Return (x, y) of the center of cell containing provided text 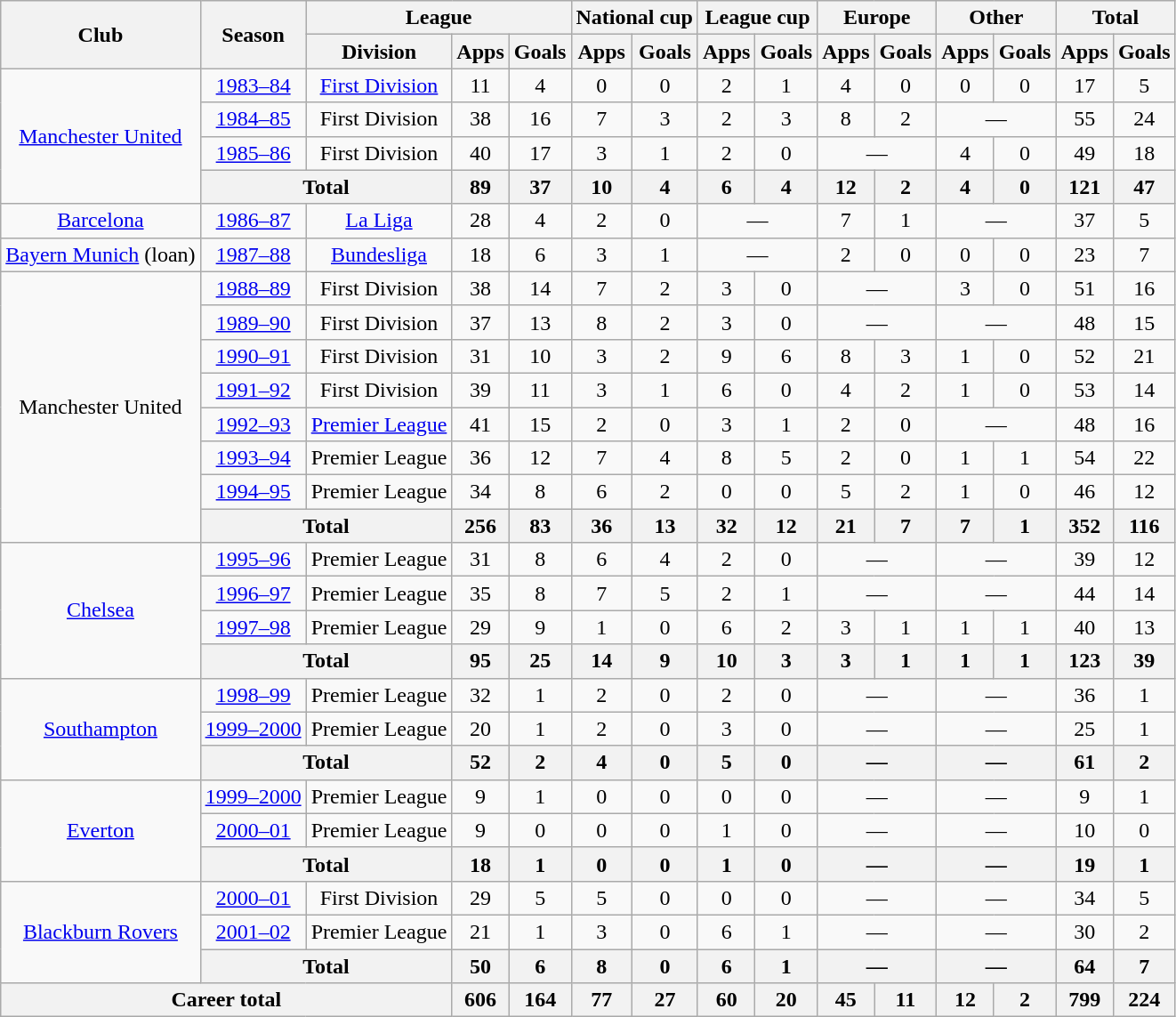
Career total (226, 1000)
35 (480, 593)
24 (1144, 119)
League cup (757, 18)
1998–99 (253, 695)
1997–98 (253, 627)
Other (996, 18)
1995–96 (253, 560)
51 (1084, 288)
Chelsea (101, 610)
352 (1084, 526)
Bayern Munich (loan) (101, 254)
64 (1084, 965)
League (439, 18)
77 (601, 1000)
224 (1144, 1000)
53 (1084, 390)
44 (1084, 593)
La Liga (379, 221)
49 (1084, 153)
27 (665, 1000)
47 (1144, 187)
19 (1084, 864)
1989–90 (253, 322)
121 (1084, 187)
606 (480, 1000)
55 (1084, 119)
1996–97 (253, 593)
256 (480, 526)
89 (480, 187)
45 (846, 1000)
61 (1084, 763)
1990–91 (253, 356)
1984–85 (253, 119)
60 (726, 1000)
1991–92 (253, 390)
Season (253, 35)
1986–87 (253, 221)
1987–88 (253, 254)
2001–02 (253, 932)
83 (540, 526)
Barcelona (101, 221)
50 (480, 965)
Blackburn Rovers (101, 932)
1992–93 (253, 424)
Europe (877, 18)
46 (1084, 492)
1988–89 (253, 288)
41 (480, 424)
123 (1084, 661)
799 (1084, 1000)
Everton (101, 830)
95 (480, 661)
54 (1084, 458)
Division (379, 52)
164 (540, 1000)
22 (1144, 458)
23 (1084, 254)
116 (1144, 526)
30 (1084, 932)
1985–86 (253, 153)
Bundesliga (379, 254)
1983–84 (253, 85)
National cup (634, 18)
1994–95 (253, 492)
1993–94 (253, 458)
Club (101, 35)
28 (480, 221)
Southampton (101, 729)
